Search for the cell housing the specified text and yield its [X, Y] center coordinate. 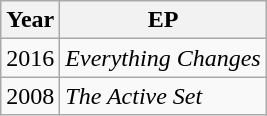
2008 [30, 96]
EP [163, 20]
The Active Set [163, 96]
Year [30, 20]
2016 [30, 58]
Everything Changes [163, 58]
